Identify which cell holds the provided text, then report its (x, y) central coordinate. 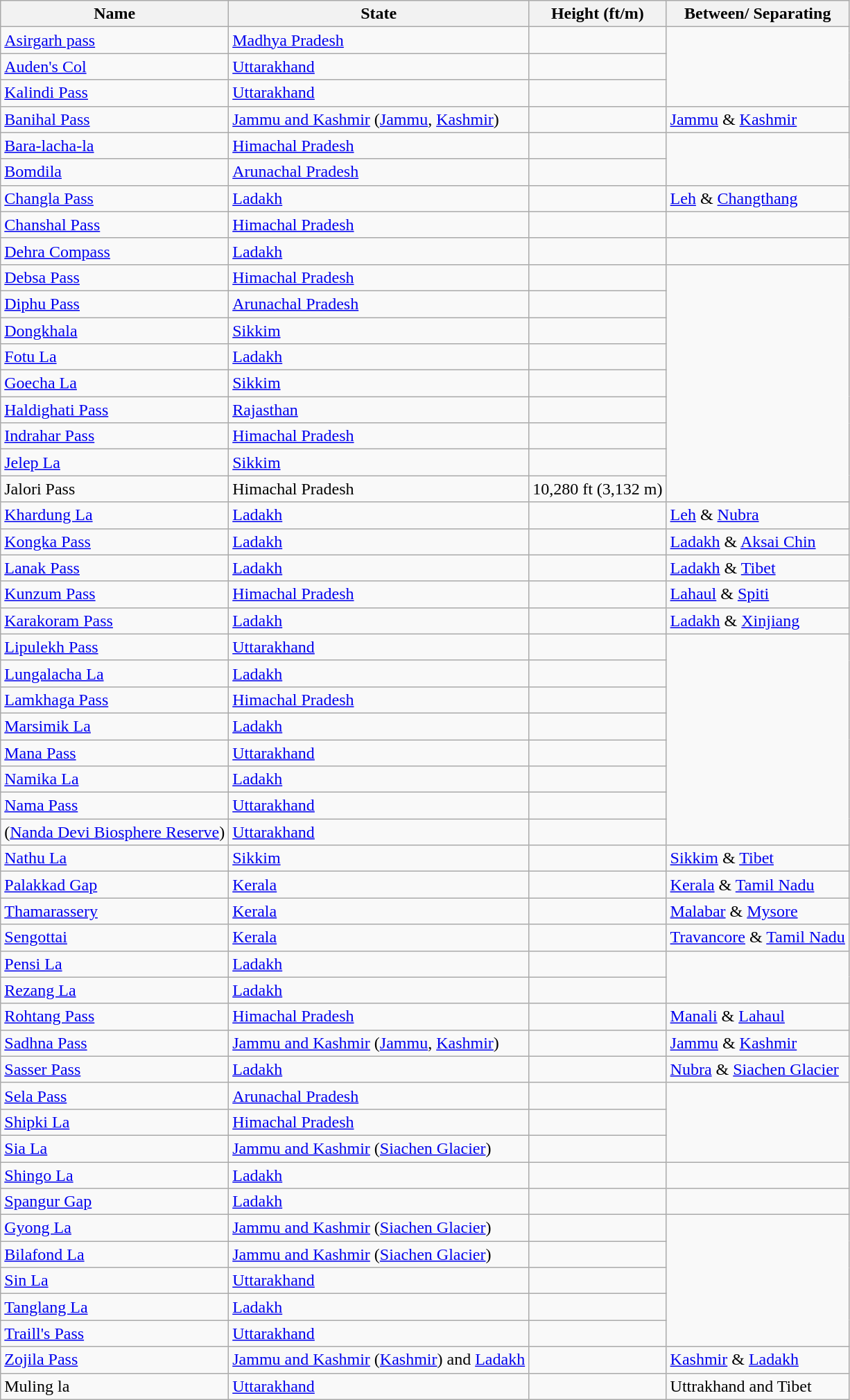
Rajasthan (379, 410)
Changla Pass (115, 198)
Malabar & Mysore (757, 911)
Leh & Nubra (757, 515)
Chanshal Pass (115, 225)
Lanak Pass (115, 568)
Sasser Pass (115, 1069)
Namika La (115, 779)
Nubra & Siachen Glacier (757, 1069)
Pensi La (115, 964)
Banihal Pass (115, 119)
Lahaul & Spiti (757, 594)
Sikkim & Tibet (757, 858)
Karakoram Pass (115, 621)
Kalindi Pass (115, 93)
Mana Pass (115, 752)
Kunzum Pass (115, 594)
Goecha La (115, 383)
Kashmir & Ladakh (757, 1360)
Zojila Pass (115, 1360)
(Nanda Devi Biosphere Reserve) (115, 832)
Tanglang La (115, 1307)
Name (115, 14)
Height (ft/m) (598, 14)
Diphu Pass (115, 304)
Thamarassery (115, 911)
Dongkhala (115, 331)
Palakkad Gap (115, 885)
Shingo La (115, 1175)
Jalori Pass (115, 489)
Spangur Gap (115, 1202)
Ladakh & Xinjiang (757, 621)
Ladakh & Aksai Chin (757, 542)
Shipki La (115, 1122)
Nathu La (115, 858)
Bilafond La (115, 1254)
Lipulekh Pass (115, 647)
10,280 ft (3,132 m) (598, 489)
Kongka Pass (115, 542)
Muling la (115, 1386)
Marsimik La (115, 726)
Bara-lacha-la (115, 146)
Lungalacha La (115, 673)
Gyong La (115, 1228)
Rezang La (115, 990)
Leh & Changthang (757, 198)
Sela Pass (115, 1096)
Madhya Pradesh (379, 40)
Sin La (115, 1281)
Jelep La (115, 463)
Sia La (115, 1148)
Bomdila (115, 172)
Kerala & Tamil Nadu (757, 885)
Jammu and Kashmir (Kashmir) and Ladakh (379, 1360)
Haldighati Pass (115, 410)
Asirgarh pass (115, 40)
Between/ Separating (757, 14)
Traill's Pass (115, 1333)
Nama Pass (115, 806)
Ladakh & Tibet (757, 568)
Sadhna Pass (115, 1043)
Auden's Col (115, 67)
Uttrakhand and Tibet (757, 1386)
State (379, 14)
Lamkhaga Pass (115, 700)
Sengottai (115, 937)
Indrahar Pass (115, 436)
Manali & Lahaul (757, 1017)
Khardung La (115, 515)
Dehra Compass (115, 251)
Debsa Pass (115, 277)
Fotu La (115, 357)
Rohtang Pass (115, 1017)
Travancore & Tamil Nadu (757, 937)
